Find where the given text appears and provide that cell's center as [X, Y] coordinate. 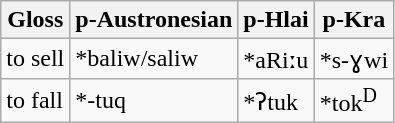
*-tuq [154, 100]
to fall [36, 100]
*baliw/saliw [154, 59]
Gloss [36, 20]
p-Kra [354, 20]
p-Austronesian [154, 20]
p-Hlai [276, 20]
*tokD [354, 100]
*aRiːu [276, 59]
*s-ɣwi [354, 59]
to sell [36, 59]
*ʔtuk [276, 100]
